Search for the cell housing the specified text and yield its (x, y) center coordinate. 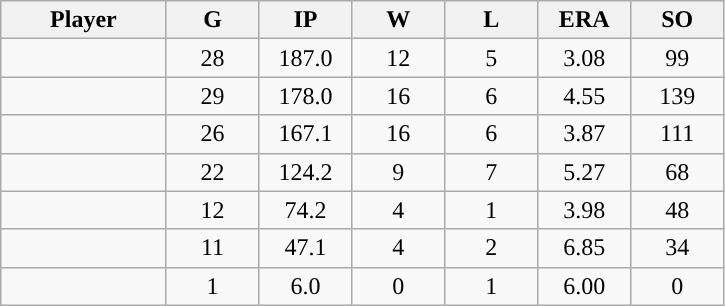
167.1 (306, 134)
74.2 (306, 210)
7 (492, 172)
6.00 (584, 286)
IP (306, 20)
Player (84, 20)
47.1 (306, 248)
L (492, 20)
3.87 (584, 134)
99 (678, 58)
111 (678, 134)
5 (492, 58)
48 (678, 210)
34 (678, 248)
6.85 (584, 248)
3.98 (584, 210)
6.0 (306, 286)
3.08 (584, 58)
28 (212, 58)
139 (678, 96)
G (212, 20)
11 (212, 248)
ERA (584, 20)
4.55 (584, 96)
W (398, 20)
178.0 (306, 96)
124.2 (306, 172)
9 (398, 172)
SO (678, 20)
187.0 (306, 58)
2 (492, 248)
29 (212, 96)
5.27 (584, 172)
22 (212, 172)
68 (678, 172)
26 (212, 134)
